Extract the (x, y) coordinate from the center of the cell holding the provided text.  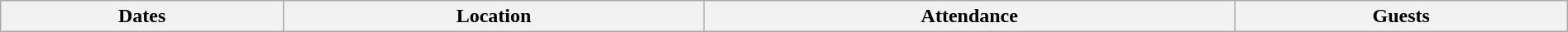
Guests (1401, 16)
Dates (142, 16)
Attendance (969, 16)
Location (495, 16)
